Return the (X, Y) coordinate for the center point of the cell that contains the specified text.  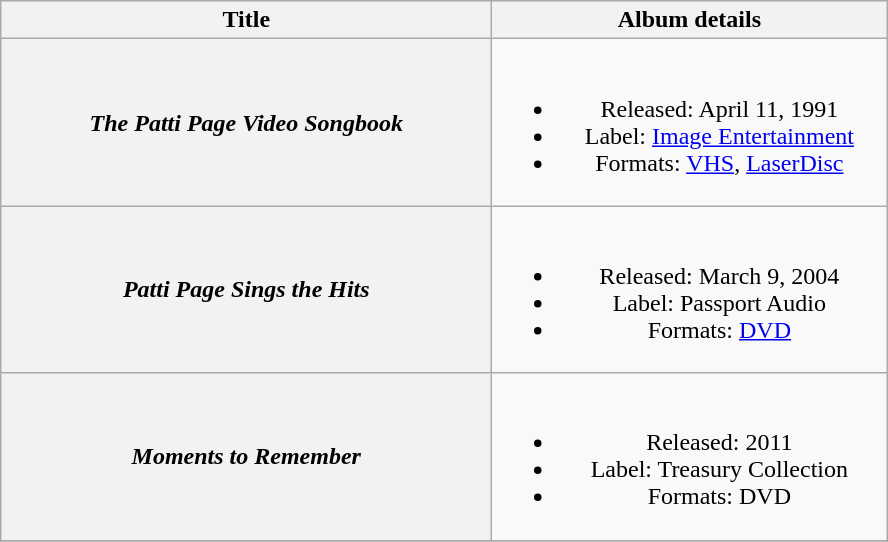
Album details (690, 20)
Released: 2011Label: Treasury CollectionFormats: DVD (690, 456)
Title (246, 20)
Released: March 9, 2004Label: Passport AudioFormats: DVD (690, 290)
Released: April 11, 1991Label: Image EntertainmentFormats: VHS, LaserDisc (690, 122)
The Patti Page Video Songbook (246, 122)
Moments to Remember (246, 456)
Patti Page Sings the Hits (246, 290)
